Locate the cell with the specified text and output its [X, Y] center coordinate. 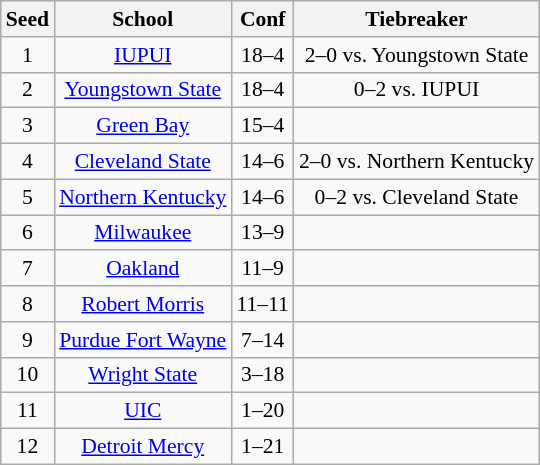
1 [28, 55]
10 [28, 375]
School [142, 19]
9 [28, 340]
Youngstown State [142, 90]
1–20 [262, 411]
15–4 [262, 126]
Green Bay [142, 126]
Conf [262, 19]
Detroit Mercy [142, 447]
11–9 [262, 269]
Wright State [142, 375]
2 [28, 90]
2–0 vs. Youngstown State [416, 55]
Seed [28, 19]
1–21 [262, 447]
2–0 vs. Northern Kentucky [416, 162]
8 [28, 304]
0–2 vs. IUPUI [416, 90]
3 [28, 126]
Tiebreaker [416, 19]
11 [28, 411]
UIC [142, 411]
12 [28, 447]
Purdue Fort Wayne [142, 340]
5 [28, 197]
11–11 [262, 304]
3–18 [262, 375]
13–9 [262, 233]
Robert Morris [142, 304]
Cleveland State [142, 162]
6 [28, 233]
IUPUI [142, 55]
7 [28, 269]
Northern Kentucky [142, 197]
0–2 vs. Cleveland State [416, 197]
4 [28, 162]
Oakland [142, 269]
Milwaukee [142, 233]
7–14 [262, 340]
